Search for the cell housing the specified text and yield its (X, Y) center coordinate. 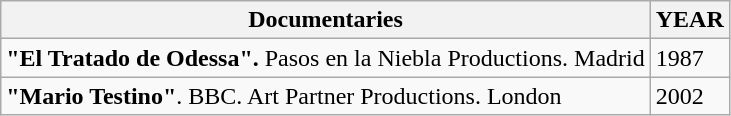
YEAR (690, 20)
2002 (690, 96)
"Mario Testino". BBC. Art Partner Productions. London (326, 96)
"El Tratado de Odessa". Pasos en la Niebla Productions. Madrid (326, 58)
1987 (690, 58)
Documentaries (326, 20)
